Locate the cell with the specified text and output its (X, Y) center coordinate. 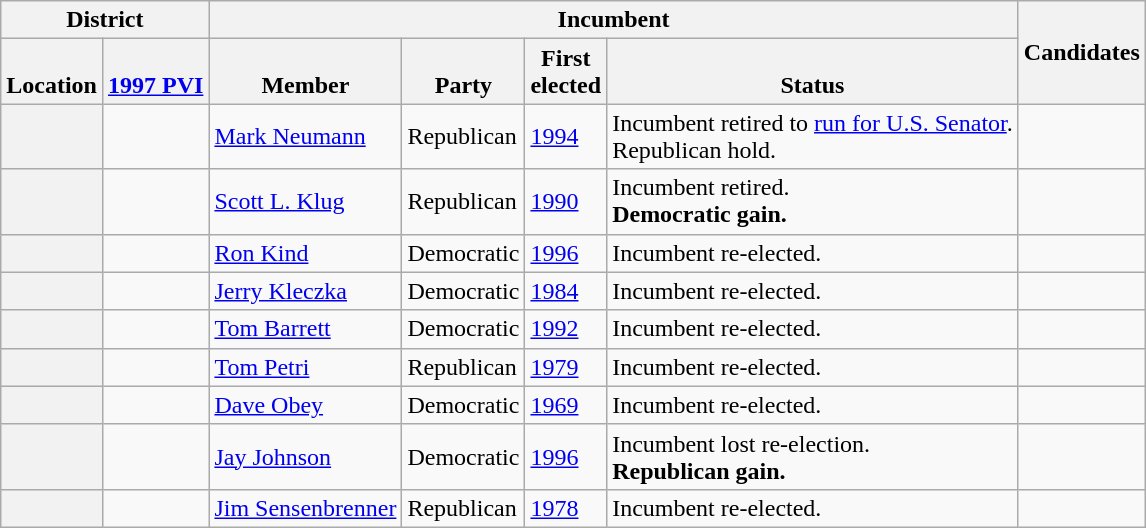
Jim Sensenbrenner (306, 508)
Firstelected (566, 72)
Jay Johnson (306, 456)
Status (813, 72)
1997 PVI (155, 72)
Incumbent lost re-election.Republican gain. (813, 456)
1992 (566, 329)
Location (52, 72)
Tom Barrett (306, 329)
1984 (566, 291)
Incumbent (614, 20)
1979 (566, 367)
Incumbent retired to run for U.S. Senator.Republican hold. (813, 136)
Mark Neumann (306, 136)
Candidates (1082, 52)
Scott L. Klug (306, 202)
Ron Kind (306, 253)
1969 (566, 405)
Member (306, 72)
1978 (566, 508)
Incumbent retired.Democratic gain. (813, 202)
Jerry Kleczka (306, 291)
Dave Obey (306, 405)
District (105, 20)
Party (464, 72)
1990 (566, 202)
Tom Petri (306, 367)
1994 (566, 136)
